Output the [x, y] coordinate of the center of the cell containing the given text.  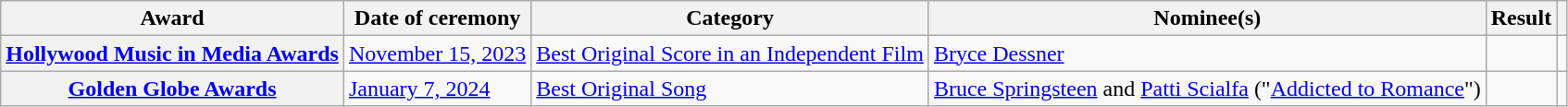
Bruce Springsteen and Patti Scialfa ("Addicted to Romance") [1207, 89]
Hollywood Music in Media Awards [172, 53]
Bryce Dessner [1207, 53]
Best Original Song [730, 89]
Award [172, 18]
Category [730, 18]
Best Original Score in an Independent Film [730, 53]
January 7, 2024 [437, 89]
November 15, 2023 [437, 53]
Result [1521, 18]
Nominee(s) [1207, 18]
Golden Globe Awards [172, 89]
Date of ceremony [437, 18]
